From the cell containing the given text, extract its center point as [X, Y] coordinate. 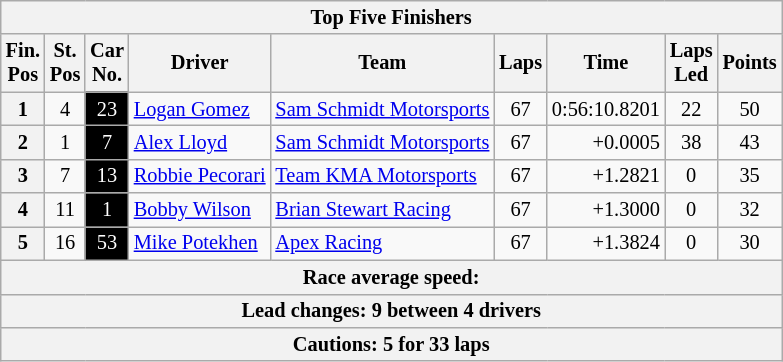
2 [23, 142]
+1.3824 [606, 243]
13 [107, 176]
+1.3000 [606, 210]
43 [750, 142]
35 [750, 176]
Top Five Finishers [392, 17]
30 [750, 243]
Mike Potekhen [200, 243]
Fin.Pos [23, 63]
Points [750, 63]
Time [606, 63]
Team KMA Motorsports [382, 176]
LapsLed [692, 63]
Cautions: 5 for 33 laps [392, 344]
Laps [520, 63]
11 [65, 210]
Apex Racing [382, 243]
Logan Gomez [200, 109]
53 [107, 243]
23 [107, 109]
Alex Lloyd [200, 142]
38 [692, 142]
Lead changes: 9 between 4 drivers [392, 311]
+0.0005 [606, 142]
Driver [200, 63]
32 [750, 210]
+1.2821 [606, 176]
Race average speed: [392, 277]
St.Pos [65, 63]
CarNo. [107, 63]
16 [65, 243]
0:56:10.8201 [606, 109]
Robbie Pecorari [200, 176]
22 [692, 109]
50 [750, 109]
3 [23, 176]
Team [382, 63]
5 [23, 243]
Brian Stewart Racing [382, 210]
Bobby Wilson [200, 210]
